Find where the given text appears and provide that cell's center as (x, y) coordinate. 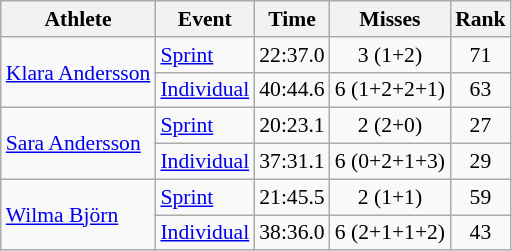
29 (480, 162)
2 (1+1) (390, 197)
6 (2+1+1+2) (390, 233)
63 (480, 90)
37:31.1 (292, 162)
Sara Andersson (78, 144)
40:44.6 (292, 90)
Klara Andersson (78, 72)
6 (1+2+2+1) (390, 90)
2 (2+0) (390, 126)
Misses (390, 19)
71 (480, 55)
38:36.0 (292, 233)
59 (480, 197)
20:23.1 (292, 126)
3 (1+2) (390, 55)
27 (480, 126)
21:45.5 (292, 197)
Event (204, 19)
22:37.0 (292, 55)
6 (0+2+1+3) (390, 162)
Rank (480, 19)
43 (480, 233)
Athlete (78, 19)
Wilma Björn (78, 214)
Time (292, 19)
